Output the (x, y) coordinate of the center of the cell containing the given text.  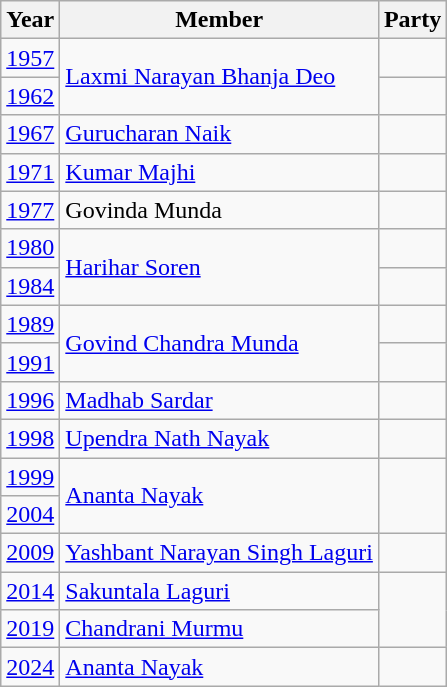
Kumar Majhi (220, 172)
1998 (30, 438)
Yashbant Narayan Singh Laguri (220, 553)
1991 (30, 362)
1980 (30, 248)
2004 (30, 515)
Gurucharan Naik (220, 134)
Member (220, 20)
1996 (30, 400)
Harihar Soren (220, 267)
1999 (30, 477)
Govinda Munda (220, 210)
Govind Chandra Munda (220, 343)
1989 (30, 324)
Sakuntala Laguri (220, 591)
2024 (30, 667)
Laxmi Narayan Bhanja Deo (220, 77)
1984 (30, 286)
Party (412, 20)
Madhab Sardar (220, 400)
1971 (30, 172)
2019 (30, 629)
1967 (30, 134)
1962 (30, 96)
2009 (30, 553)
1977 (30, 210)
Upendra Nath Nayak (220, 438)
Chandrani Murmu (220, 629)
1957 (30, 58)
Year (30, 20)
2014 (30, 591)
